Determine the [X, Y] coordinate at the center of the cell enclosing the given text.  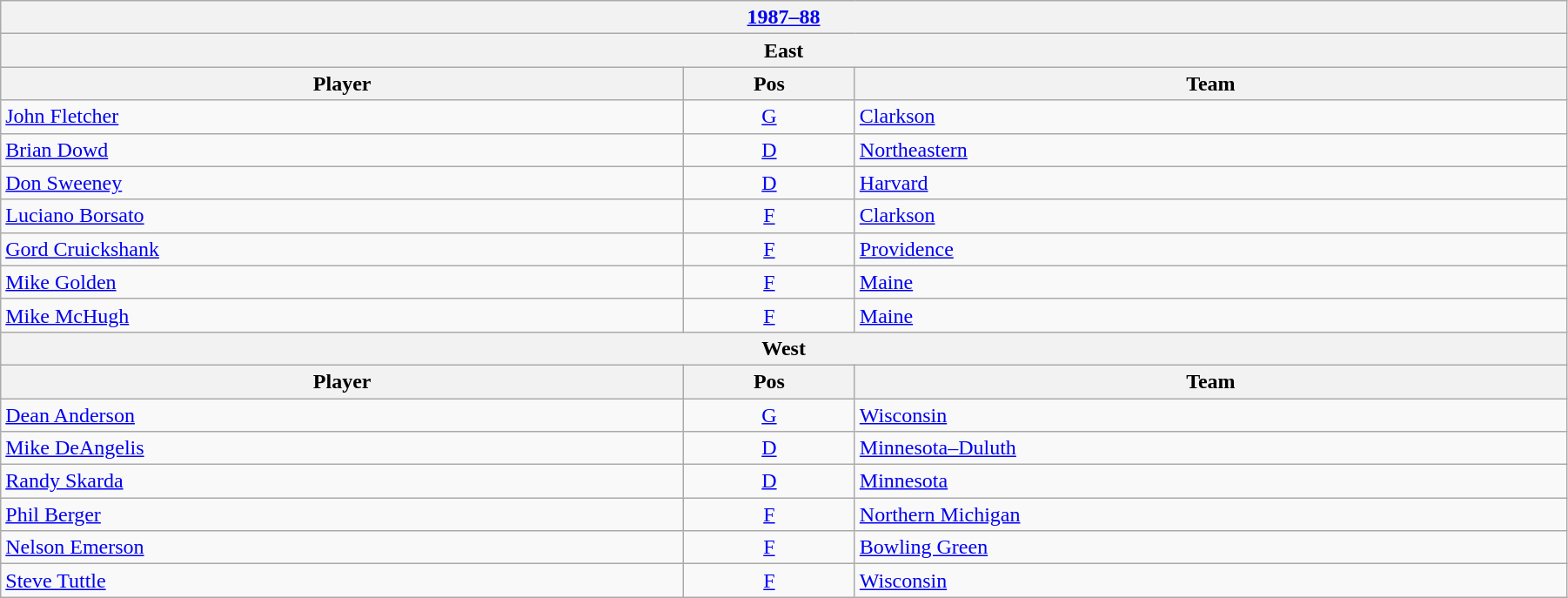
East [784, 50]
Mike DeAngelis [343, 448]
John Fletcher [343, 117]
Brian Dowd [343, 150]
Minnesota [1210, 481]
Minnesota–Duluth [1210, 448]
Steve Tuttle [343, 581]
West [784, 348]
Randy Skarda [343, 481]
Providence [1210, 249]
Mike McHugh [343, 315]
Bowling Green [1210, 548]
1987–88 [784, 17]
Gord Cruickshank [343, 249]
Nelson Emerson [343, 548]
Northeastern [1210, 150]
Luciano Borsato [343, 216]
Don Sweeney [343, 183]
Mike Golden [343, 282]
Dean Anderson [343, 415]
Phil Berger [343, 514]
Harvard [1210, 183]
Northern Michigan [1210, 514]
